Identify which cell holds the provided text, then report its (X, Y) central coordinate. 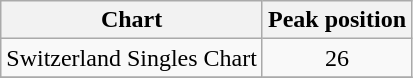
Peak position (336, 20)
26 (336, 58)
Switzerland Singles Chart (132, 58)
Chart (132, 20)
